Search for the cell housing the specified text and yield its (X, Y) center coordinate. 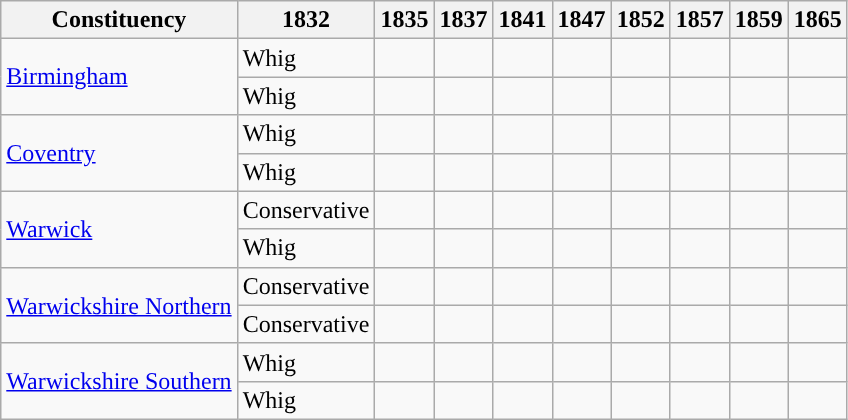
1857 (700, 20)
Constituency (119, 20)
Warwickshire Northern (119, 305)
Birmingham (119, 77)
Coventry (119, 153)
1865 (818, 20)
1852 (640, 20)
Warwickshire Southern (119, 381)
1847 (582, 20)
1832 (306, 20)
1835 (404, 20)
1837 (464, 20)
1859 (758, 20)
Warwick (119, 229)
1841 (522, 20)
